Search for the cell housing the specified text and yield its [X, Y] center coordinate. 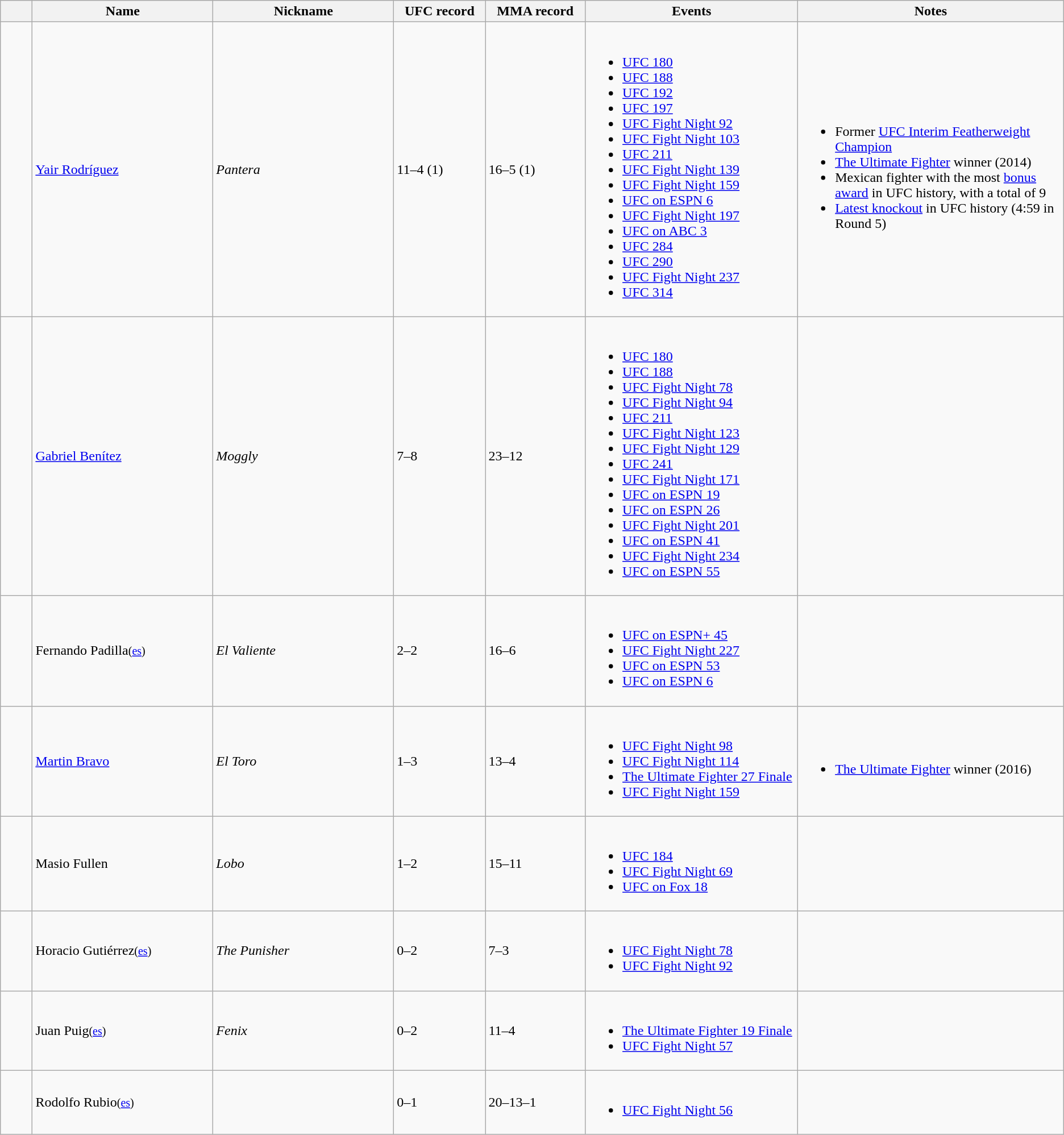
7–3 [535, 951]
UFC record [440, 11]
23–12 [535, 456]
Fenix [304, 1030]
MMA record [535, 11]
Fernando Padilla(es) [123, 651]
Gabriel Benítez [123, 456]
Nickname [304, 11]
11–4 (1) [440, 169]
The Punisher [304, 951]
Rodolfo Rubio(es) [123, 1103]
20–13–1 [535, 1103]
El Valiente [304, 651]
Name [123, 11]
7–8 [440, 456]
0–1 [440, 1103]
15–11 [535, 864]
UFC 184UFC Fight Night 69UFC on Fox 18 [692, 864]
Yair Rodríguez [123, 169]
Masio Fullen [123, 864]
UFC on ESPN+ 45UFC Fight Night 227UFC on ESPN 53UFC on ESPN 6 [692, 651]
Moggly [304, 456]
Notes [931, 11]
16–5 (1) [535, 169]
2–2 [440, 651]
UFC Fight Night 56 [692, 1103]
Juan Puig(es) [123, 1030]
11–4 [535, 1030]
The Ultimate Fighter 19 FinaleUFC Fight Night 57 [692, 1030]
El Toro [304, 761]
UFC Fight Night 78UFC Fight Night 92 [692, 951]
13–4 [535, 761]
The Ultimate Fighter winner (2016) [931, 761]
16–6 [535, 651]
1–3 [440, 761]
UFC Fight Night 98UFC Fight Night 114The Ultimate Fighter 27 FinaleUFC Fight Night 159 [692, 761]
1–2 [440, 864]
Horacio Gutiérrez(es) [123, 951]
Lobo [304, 864]
Pantera [304, 169]
Events [692, 11]
Martin Bravo [123, 761]
